Return [x, y] of the center of cell containing provided text 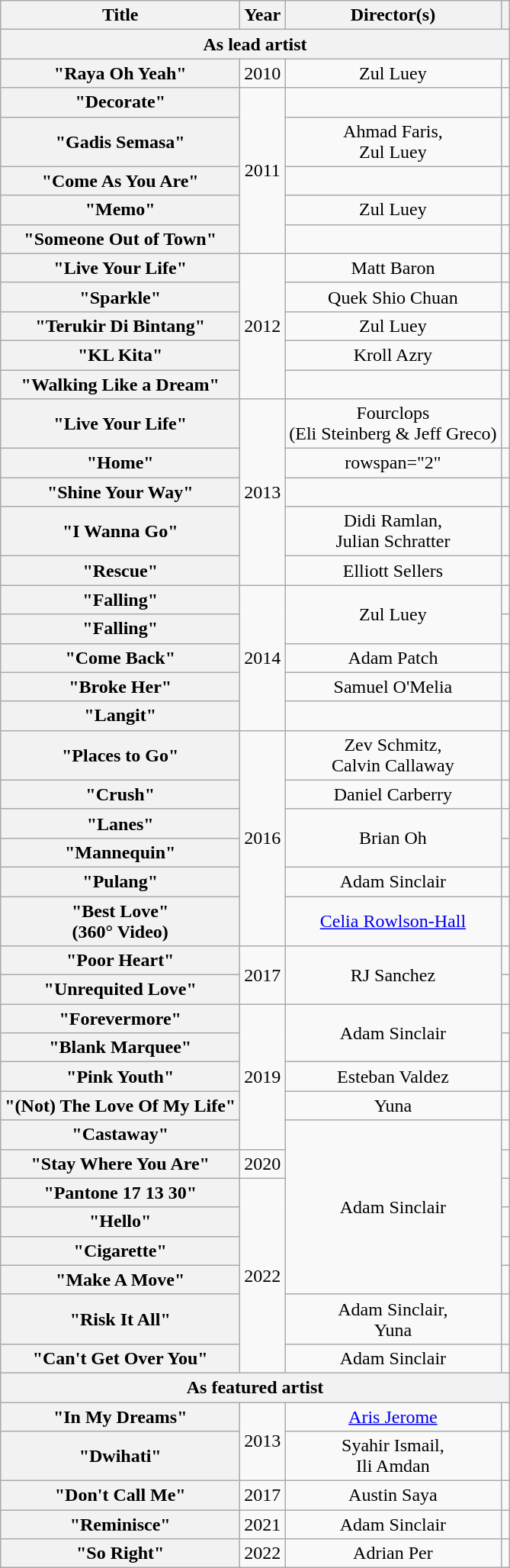
"Castaway" [120, 1135]
2010 [262, 73]
"Terukir Di Bintang" [120, 326]
"Pantone 17 13 30" [120, 1193]
2020 [262, 1164]
"KL Kita" [120, 355]
Celia Rowlson-Hall [393, 920]
"Rescue" [120, 571]
Didi Ramlan,Julian Schratter [393, 531]
"Come As You Are" [120, 181]
Brian Oh [393, 838]
"Pulang" [120, 881]
"Unrequited Love" [120, 990]
Syahir Ismail,Ili Amdan [393, 1456]
"In My Dreams" [120, 1417]
"Memo" [120, 210]
Adrian Per [393, 1554]
"Broke Her" [120, 687]
"Places to Go" [120, 755]
Kroll Azry [393, 355]
"Don't Call Me" [120, 1496]
"Cigarette" [120, 1251]
Fourclops(Eli Steinberg & Jeff Greco) [393, 424]
Year [262, 15]
"Decorate" [120, 102]
Adam Sinclair,Yuna [393, 1318]
"Someone Out of Town" [120, 239]
"Raya Oh Yeah" [120, 73]
As lead artist [255, 44]
Aris Jerome [393, 1417]
"Best Love"(360° Video) [120, 920]
Austin Saya [393, 1496]
"Risk It All" [120, 1318]
2016 [262, 838]
rowspan="2" [393, 463]
2019 [262, 1077]
Matt Baron [393, 268]
"Shine Your Way" [120, 492]
Esteban Valdez [393, 1077]
"Make A Move" [120, 1280]
"Poor Heart" [120, 961]
Ahmad Faris,Zul Luey [393, 142]
"Hello" [120, 1222]
"Sparkle" [120, 297]
Daniel Carberry [393, 794]
"Walking Like a Dream" [120, 384]
Director(s) [393, 15]
"Lanes" [120, 823]
2011 [262, 171]
"Come Back" [120, 658]
"Home" [120, 463]
"(Not) The Love Of My Life" [120, 1106]
"Gadis Semasa" [120, 142]
"Dwihati" [120, 1456]
Adam Patch [393, 658]
"Crush" [120, 794]
Yuna [393, 1106]
As featured artist [255, 1387]
2014 [262, 658]
"Reminisce" [120, 1525]
"Mannequin" [120, 852]
Elliott Sellers [393, 571]
"Blank Marquee" [120, 1048]
"Stay Where You Are" [120, 1164]
2021 [262, 1525]
"Can't Get Over You" [120, 1358]
Samuel O'Melia [393, 687]
"Pink Youth" [120, 1077]
2012 [262, 326]
"Langit" [120, 716]
Title [120, 15]
Quek Shio Chuan [393, 297]
"Forevermore" [120, 1019]
"I Wanna Go" [120, 531]
RJ Sanchez [393, 975]
"So Right" [120, 1554]
Zev Schmitz,Calvin Callaway [393, 755]
